From the cell containing the given text, extract its center point as [x, y] coordinate. 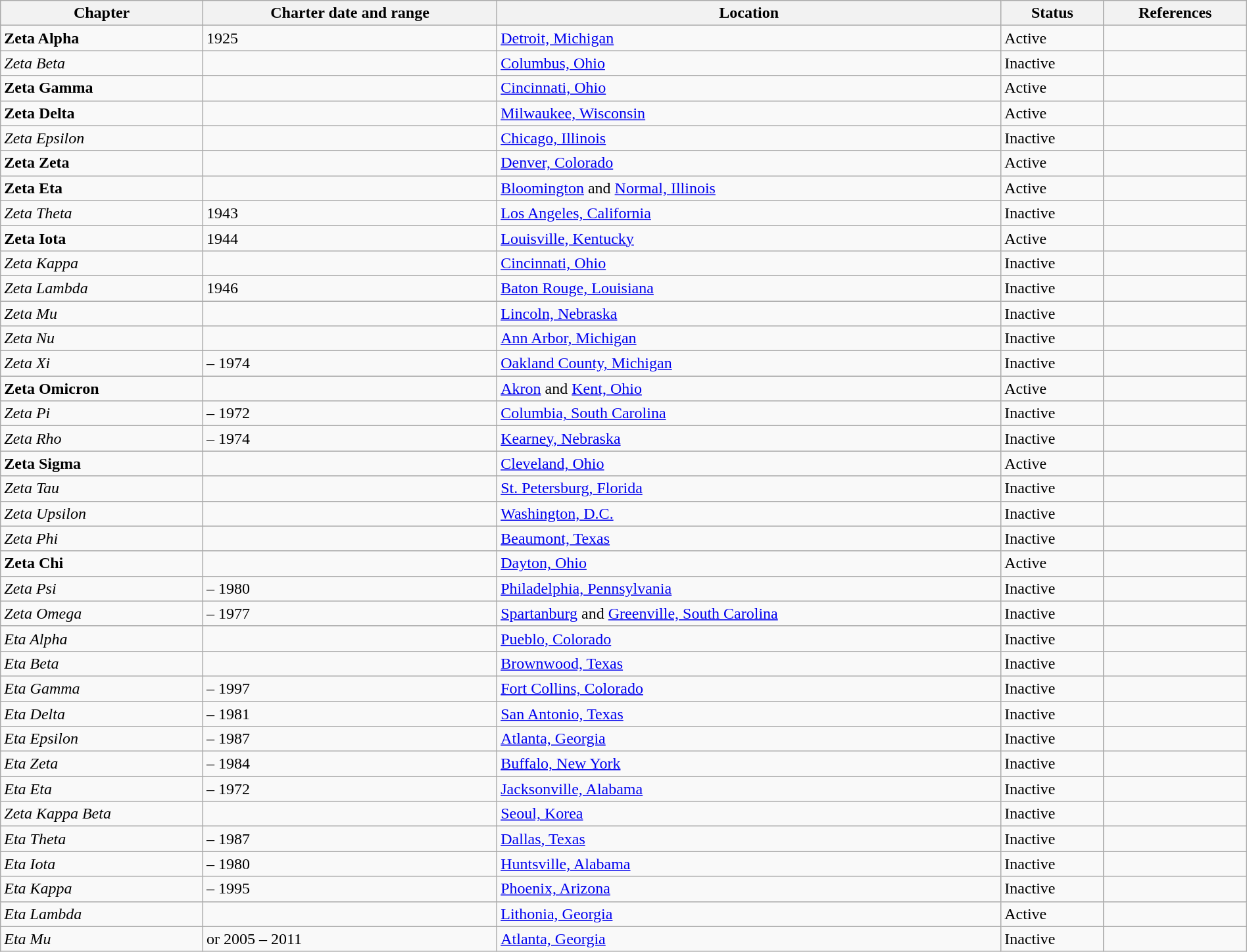
Eta Lambda [102, 914]
Phoenix, Arizona [749, 889]
Zeta Theta [102, 213]
Dayton, Ohio [749, 563]
Los Angeles, California [749, 213]
Eta Theta [102, 839]
Chapter [102, 13]
Eta Mu [102, 939]
Eta Beta [102, 663]
Zeta Phi [102, 538]
Jacksonville, Alabama [749, 789]
Cleveland, Ohio [749, 464]
1946 [350, 288]
– 1977 [350, 613]
– 1984 [350, 764]
– 1997 [350, 688]
Zeta Lambda [102, 288]
Zeta Gamma [102, 88]
Dallas, Texas [749, 839]
Zeta Delta [102, 113]
Philadelphia, Pennsylvania [749, 588]
Zeta Pi [102, 414]
Fort Collins, Colorado [749, 688]
Zeta Sigma [102, 464]
Ann Arbor, Michigan [749, 339]
1944 [350, 238]
Akron and Kent, Ohio [749, 389]
Detroit, Michigan [749, 38]
– 1981 [350, 713]
Zeta Kappa Beta [102, 814]
Eta Zeta [102, 764]
Eta Delta [102, 713]
Zeta Omicron [102, 389]
Charter date and range [350, 13]
1925 [350, 38]
Beaumont, Texas [749, 538]
Zeta Xi [102, 364]
Eta Eta [102, 789]
Zeta Rho [102, 439]
References [1175, 13]
Status [1052, 13]
Chicago, Illinois [749, 138]
Columbia, South Carolina [749, 414]
Buffalo, New York [749, 764]
Zeta Eta [102, 188]
Eta Epsilon [102, 739]
Oakland County, Michigan [749, 364]
Columbus, Ohio [749, 63]
1943 [350, 213]
Bloomington and Normal, Illinois [749, 188]
Location [749, 13]
Seoul, Korea [749, 814]
Zeta Chi [102, 563]
Zeta Zeta [102, 163]
Zeta Omega [102, 613]
Zeta Nu [102, 339]
Eta Gamma [102, 688]
Baton Rouge, Louisiana [749, 288]
Zeta Tau [102, 488]
Pueblo, Colorado [749, 638]
– 1995 [350, 889]
Spartanburg and Greenville, South Carolina [749, 613]
Zeta Kappa [102, 263]
Zeta Iota [102, 238]
Louisville, Kentucky [749, 238]
Zeta Epsilon [102, 138]
Kearney, Nebraska [749, 439]
Zeta Beta [102, 63]
Milwaukee, Wisconsin [749, 113]
Zeta Mu [102, 314]
San Antonio, Texas [749, 713]
Eta Iota [102, 864]
St. Petersburg, Florida [749, 488]
Huntsville, Alabama [749, 864]
Lincoln, Nebraska [749, 314]
or 2005 – 2011 [350, 939]
Washington, D.C. [749, 513]
Eta Kappa [102, 889]
Eta Alpha [102, 638]
Lithonia, Georgia [749, 914]
Denver, Colorado [749, 163]
Brownwood, Texas [749, 663]
Zeta Upsilon [102, 513]
Zeta Alpha [102, 38]
Zeta Psi [102, 588]
